Detect which cell encompasses the target text, then output its [x, y] center coordinate. 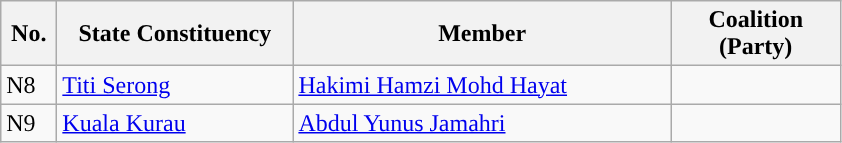
Titi Serong [175, 85]
Member [482, 34]
N9 [29, 123]
Coalition (Party) [756, 34]
State Constituency [175, 34]
Abdul Yunus Jamahri [482, 123]
N8 [29, 85]
Hakimi Hamzi Mohd Hayat [482, 85]
No. [29, 34]
Kuala Kurau [175, 123]
